Scan for the cell matching the given text and deliver its (x, y) coordinate at center. 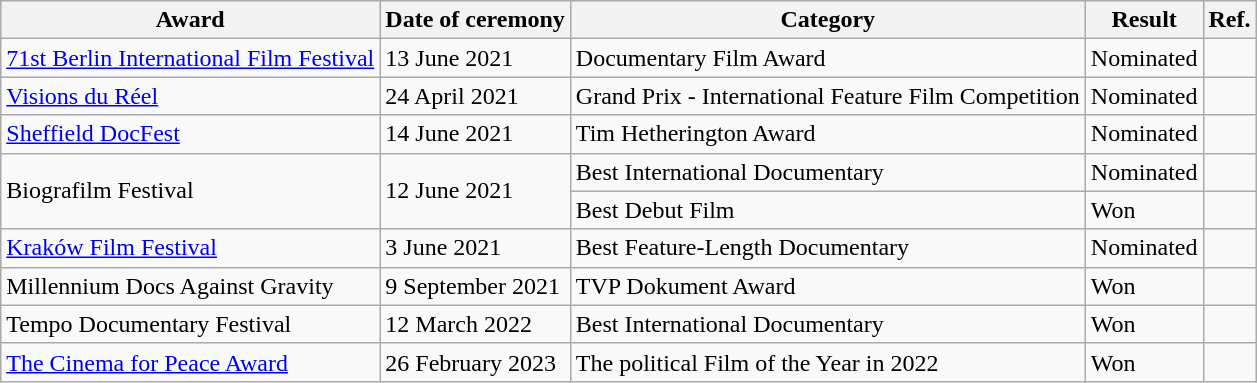
TVP Dokument Award (828, 286)
9 September 2021 (476, 286)
Sheffield DocFest (190, 134)
Best Debut Film (828, 210)
Ref. (1230, 20)
Best Feature-Length Documentary (828, 248)
Date of ceremony (476, 20)
13 June 2021 (476, 58)
24 April 2021 (476, 96)
Documentary Film Award (828, 58)
The political Film of the Year in 2022 (828, 362)
12 June 2021 (476, 191)
3 June 2021 (476, 248)
Biografilm Festival (190, 191)
14 June 2021 (476, 134)
Visions du Réel (190, 96)
Category (828, 20)
Result (1144, 20)
71st Berlin International Film Festival (190, 58)
The Cinema for Peace Award (190, 362)
Tempo Documentary Festival (190, 324)
Tim Hetherington Award (828, 134)
Grand Prix - International Feature Film Competition (828, 96)
12 March 2022 (476, 324)
Award (190, 20)
Kraków Film Festival (190, 248)
26 February 2023 (476, 362)
Millennium Docs Against Gravity (190, 286)
